Locate the cell with the specified text and output its (x, y) center coordinate. 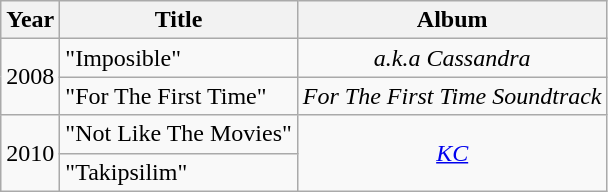
Title (179, 20)
a.k.a Cassandra (452, 58)
KC (452, 153)
"For The First Time" (179, 96)
Year (30, 20)
"Takipsilim" (179, 172)
For The First Time Soundtrack (452, 96)
2010 (30, 153)
"Imposible" (179, 58)
2008 (30, 77)
"Not Like The Movies" (179, 134)
Album (452, 20)
